Pinpoint the cell where the given text exists, returning its [X, Y] midpoint coordinate. 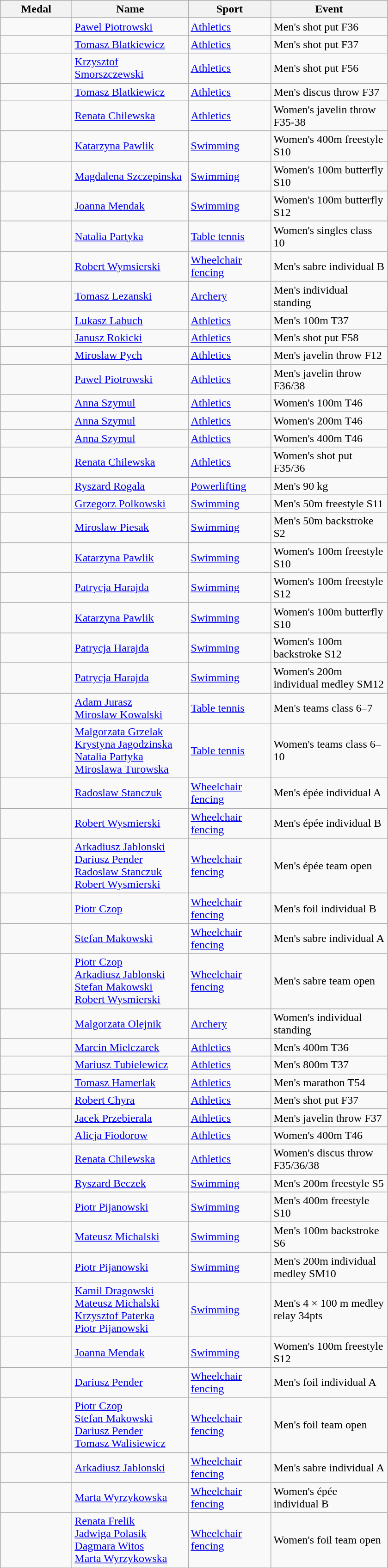
Piotr Czop Arkadiusz Jablonski Stefan Makowski Robert Wysmierski [130, 981]
Mateusz Michalski [130, 1237]
Women's 100m T46 [329, 403]
Men's foil team open [329, 1425]
Stefan Makowski [130, 939]
Miroslaw Piesak [130, 527]
Men's marathon T54 [329, 1082]
Robert Wymsierski [130, 266]
Women's foil team open [329, 1540]
Men's sabre individual B [329, 266]
Piotr Czop [130, 908]
Men's shot put F56 [329, 68]
Men's épée individual B [329, 823]
Men's 100m backstroke S6 [329, 1237]
Women's teams class 6–10 [329, 751]
Men's shot put F36 [329, 27]
Robert Chyra [130, 1100]
Arkadiusz Jablonski [130, 1468]
Event [329, 9]
Krzysztof Smorszczewski [130, 68]
Malgorzata Olejnik [130, 1024]
Malgorzata Grzelak Krystyna Jagodzinska Natalia Partyka Miroslawa Turowska [130, 751]
Men's épée team open [329, 866]
Women's shot put F35/36 [329, 462]
Women's 400m freestyle S10 [329, 146]
Women's 100m butterfly S12 [329, 206]
Tomasz Lezanski [130, 296]
Lukasz Labuch [130, 320]
Men's 400m T36 [329, 1047]
Kamil Dragowski Mateusz Michalski Krzysztof Paterka Piotr Pijanowski [130, 1310]
Marcin Mielczarek [130, 1047]
Sport [229, 9]
Men's individual standing [329, 296]
Men's sabre team open [329, 981]
Women's singles class 10 [329, 236]
Men's 400m freestyle S10 [329, 1207]
Women's épée individual B [329, 1497]
Alicja Fiodorow [130, 1135]
Magdalena Szczepinska [130, 176]
Men's foil individual A [329, 1383]
Mariusz Tubielewicz [130, 1065]
Name [130, 9]
Men's 4 × 100 m medley relay 34pts [329, 1310]
Men's discus throw F37 [329, 92]
Dariusz Pender [130, 1383]
Men's 90 kg [329, 486]
Men's javelin throw F37 [329, 1118]
Grzegorz Polkowski [130, 504]
Men's 50m backstroke S2 [329, 527]
Powerlifting [229, 486]
Marta Wyrzykowska [130, 1497]
Piotr Czop Stefan Makowski Dariusz Pender Tomasz Walisiewicz [130, 1425]
Medal [36, 9]
Men's javelin throw F12 [329, 356]
Men's 800m T37 [329, 1065]
Men's 200m freestyle S5 [329, 1183]
Robert Wysmierski [130, 823]
Men's épée individual A [329, 793]
Women's 200m individual medley SM12 [329, 678]
Men's foil individual B [329, 908]
Jacek Przebierala [130, 1118]
Women's 200m T46 [329, 421]
Renata Frelik Jadwiga Polasik Dagmara Witos Marta Wyrzykowska [130, 1540]
Miroslaw Pych [130, 356]
Men's shot put F58 [329, 338]
Radoslaw Stanczuk [130, 793]
Adam Jurasz Miroslaw Kowalski [130, 707]
Ryszard Rogala [130, 486]
Tomasz Hamerlak [130, 1082]
Arkadiusz Jablonski Dariusz Pender Radoslaw Stanczuk Robert Wysmierski [130, 866]
Women's 100m backstroke S12 [329, 647]
Men's 50m freestyle S11 [329, 504]
Janusz Rokicki [130, 338]
Men's teams class 6–7 [329, 707]
Ryszard Beczek [130, 1183]
Women's 100m freestyle S10 [329, 558]
Men's 100m T37 [329, 320]
Women's individual standing [329, 1024]
Men's 200m individual medley SM10 [329, 1267]
Men's javelin throw F36/38 [329, 379]
Women's discus throw F35/36/38 [329, 1159]
Natalia Partyka [130, 236]
Women's javelin throw F35-38 [329, 116]
